Pinpoint the cell where the given text exists, returning its [x, y] midpoint coordinate. 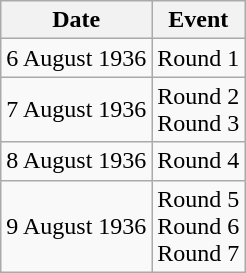
Round 2Round 3 [198, 110]
Date [76, 20]
6 August 1936 [76, 58]
7 August 1936 [76, 110]
9 August 1936 [76, 226]
Round 1 [198, 58]
8 August 1936 [76, 161]
Round 5Round 6Round 7 [198, 226]
Event [198, 20]
Round 4 [198, 161]
